Output the (x, y) coordinate of the center of the cell containing the given text.  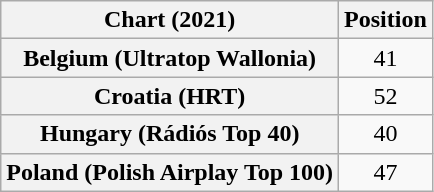
41 (386, 58)
Belgium (Ultratop Wallonia) (170, 58)
40 (386, 134)
Croatia (HRT) (170, 96)
Poland (Polish Airplay Top 100) (170, 172)
Chart (2021) (170, 20)
Hungary (Rádiós Top 40) (170, 134)
47 (386, 172)
52 (386, 96)
Position (386, 20)
